Locate the cell with the specified text and output its [x, y] center coordinate. 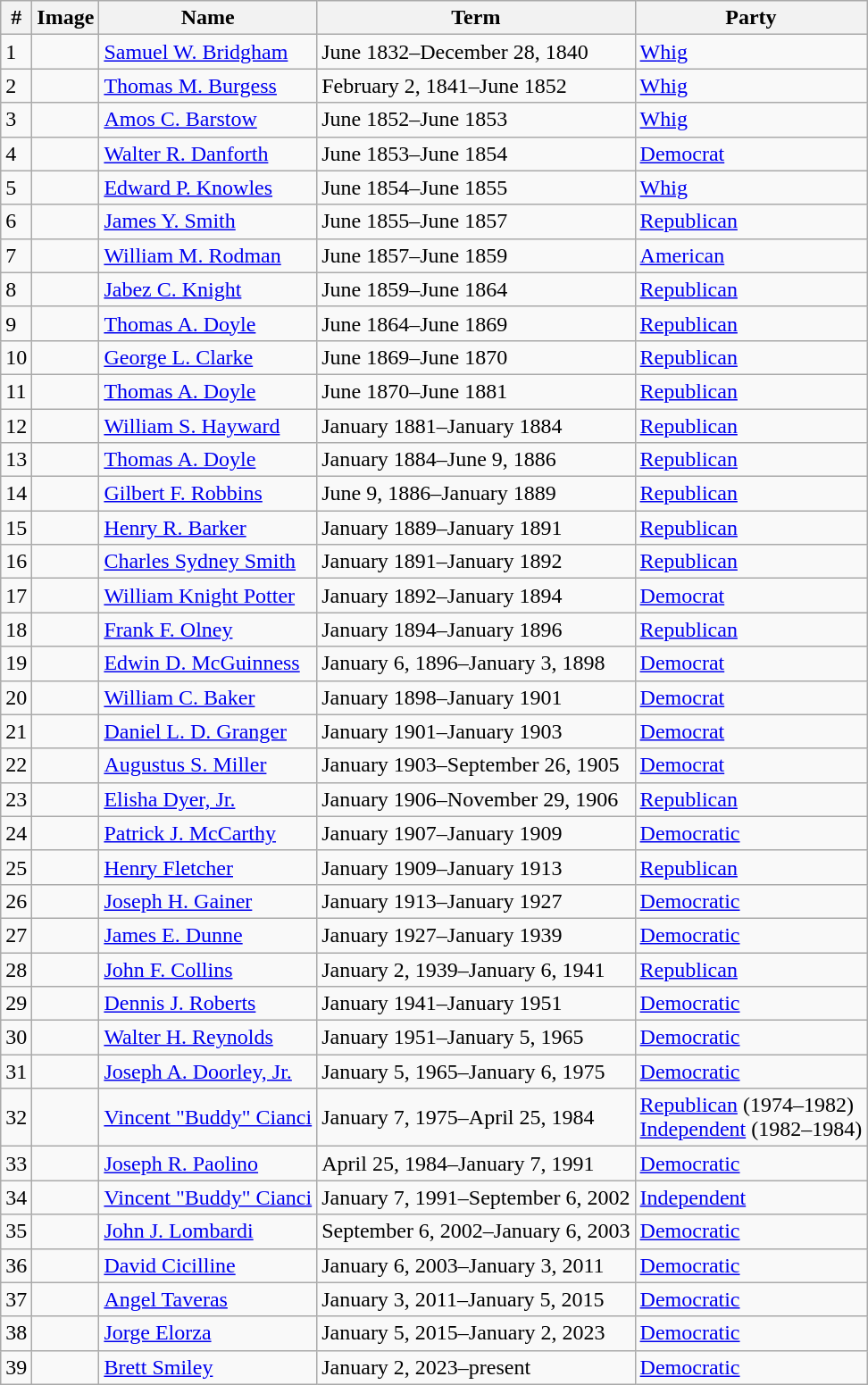
January 1898–January 1901 [476, 697]
Thomas M. Burgess [208, 86]
Frank F. Olney [208, 630]
29 [16, 1004]
June 9, 1886–January 1889 [476, 494]
June 1870–June 1881 [476, 391]
January 1951–January 5, 1965 [476, 1038]
January 6, 1896–January 3, 1898 [476, 663]
January 7, 1991–September 6, 2002 [476, 1197]
June 1832–December 28, 1840 [476, 52]
January 1884–June 9, 1886 [476, 460]
24 [16, 833]
Joseph R. Paolino [208, 1164]
8 [16, 289]
3 [16, 120]
7 [16, 255]
12 [16, 426]
10 [16, 357]
January 1901–January 1903 [476, 731]
14 [16, 494]
January 2, 2023–present [476, 1367]
January 1894–January 1896 [476, 630]
Independent [751, 1197]
34 [16, 1197]
30 [16, 1038]
June 1864–June 1869 [476, 323]
26 [16, 901]
Party [751, 18]
William S. Hayward [208, 426]
38 [16, 1333]
Walter H. Reynolds [208, 1038]
Name [208, 18]
James Y. Smith [208, 221]
16 [16, 562]
Jabez C. Knight [208, 289]
28 [16, 969]
John J. Lombardi [208, 1231]
20 [16, 697]
37 [16, 1299]
Edward P. Knowles [208, 188]
June 1853–June 1854 [476, 154]
Joseph A. Doorley, Jr. [208, 1072]
5 [16, 188]
David Cicilline [208, 1265]
George L. Clarke [208, 357]
Walter R. Danforth [208, 154]
9 [16, 323]
June 1869–June 1870 [476, 357]
18 [16, 630]
Image [66, 18]
January 1913–January 1927 [476, 901]
Brett Smiley [208, 1367]
January 1927–January 1939 [476, 935]
January 1941–January 1951 [476, 1004]
Joseph H. Gainer [208, 901]
32 [16, 1118]
23 [16, 799]
Amos C. Barstow [208, 120]
William Knight Potter [208, 596]
31 [16, 1072]
Samuel W. Bridgham [208, 52]
January 1892–January 1894 [476, 596]
25 [16, 867]
January 1881–January 1884 [476, 426]
American [751, 255]
39 [16, 1367]
13 [16, 460]
February 2, 1841–June 1852 [476, 86]
19 [16, 663]
January 7, 1975–April 25, 1984 [476, 1118]
Daniel L. D. Granger [208, 731]
Edwin D. McGuinness [208, 663]
January 3, 2011–January 5, 2015 [476, 1299]
January 1906–November 29, 1906 [476, 799]
Elisha Dyer, Jr. [208, 799]
January 1889–January 1891 [476, 528]
James E. Dunne [208, 935]
Patrick J. McCarthy [208, 833]
January 5, 2015–January 2, 2023 [476, 1333]
27 [16, 935]
15 [16, 528]
April 25, 1984–January 7, 1991 [476, 1164]
Angel Taveras [208, 1299]
Republican (1974–1982) Independent (1982–1984) [751, 1118]
Jorge Elorza [208, 1333]
January 1909–January 1913 [476, 867]
Augustus S. Miller [208, 765]
Term [476, 18]
1 [16, 52]
June 1857–June 1859 [476, 255]
Henry Fletcher [208, 867]
January 1907–January 1909 [476, 833]
Charles Sydney Smith [208, 562]
June 1854–June 1855 [476, 188]
January 1891–January 1892 [476, 562]
Gilbert F. Robbins [208, 494]
January 5, 1965–January 6, 1975 [476, 1072]
Henry R. Barker [208, 528]
22 [16, 765]
11 [16, 391]
January 6, 2003–January 3, 2011 [476, 1265]
6 [16, 221]
January 2, 1939–January 6, 1941 [476, 969]
33 [16, 1164]
17 [16, 596]
William C. Baker [208, 697]
June 1855–June 1857 [476, 221]
4 [16, 154]
John F. Collins [208, 969]
June 1859–June 1864 [476, 289]
Dennis J. Roberts [208, 1004]
William M. Rodman [208, 255]
June 1852–June 1853 [476, 120]
September 6, 2002–January 6, 2003 [476, 1231]
2 [16, 86]
# [16, 18]
January 1903–September 26, 1905 [476, 765]
21 [16, 731]
36 [16, 1265]
35 [16, 1231]
